Extract the (X, Y) coordinate from the center of the cell holding the provided text.  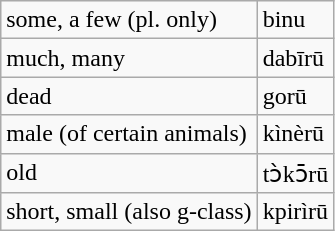
short, small (also g-class) (129, 212)
gorū (296, 96)
kpirìrū (296, 212)
much, many (129, 58)
dabīrū (296, 58)
kìnèrū (296, 134)
old (129, 173)
binu (296, 20)
male (of certain animals) (129, 134)
some, a few (pl. only) (129, 20)
tɔ̀kɔ̄rū (296, 173)
dead (129, 96)
